Return the [X, Y] coordinate for the center point of the cell that contains the specified text.  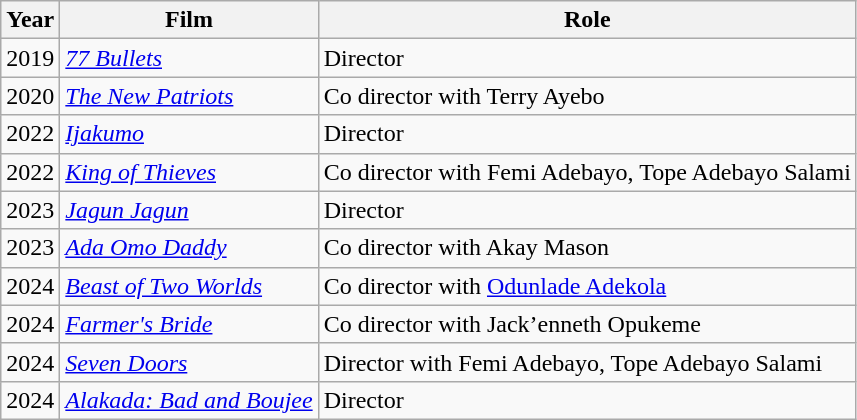
77 Bullets [189, 58]
Film [189, 20]
Co director with Odunlade Adekola [587, 286]
Co director with Femi Adebayo, Tope Adebayo Salami [587, 172]
Role [587, 20]
Ada Omo Daddy [189, 248]
Co director with Akay Mason [587, 248]
Seven Doors [189, 362]
2020 [30, 96]
Co director with Terry Ayebo [587, 96]
Co director with Jack’enneth Opukeme [587, 324]
Ijakumo [189, 134]
Jagun Jagun [189, 210]
King of Thieves [189, 172]
Beast of Two Worlds [189, 286]
Alakada: Bad and Boujee [189, 400]
2019 [30, 58]
Director with Femi Adebayo, Tope Adebayo Salami [587, 362]
Year [30, 20]
Farmer's Bride [189, 324]
The New Patriots [189, 96]
